For the text-containing cell, return its midpoint in [x, y] coordinate format. 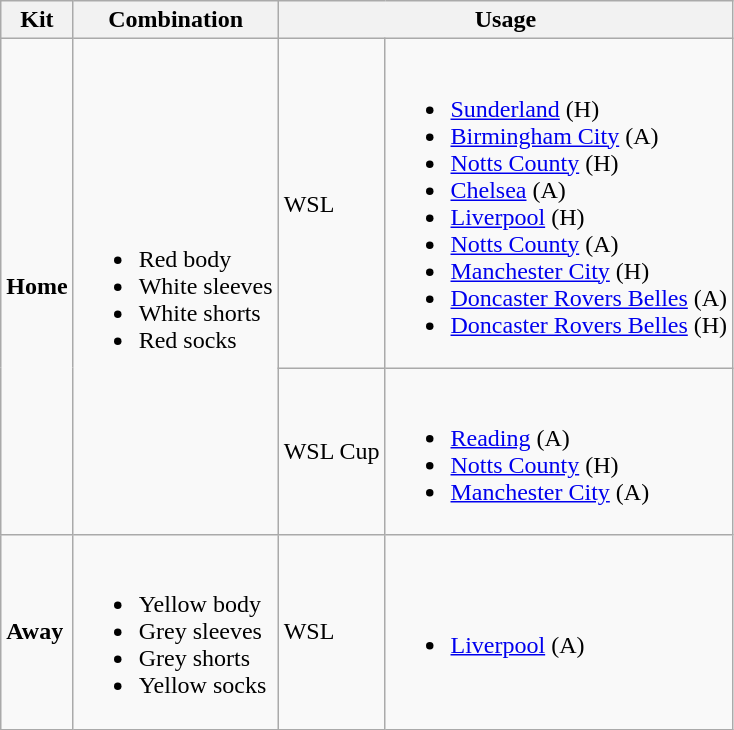
Red bodyWhite sleevesWhite shortsRed socks [176, 287]
Usage [506, 20]
Home [37, 287]
Away [37, 632]
WSL Cup [332, 452]
Reading (A)Notts County (H)Manchester City (A) [559, 452]
Kit [37, 20]
Combination [176, 20]
Yellow bodyGrey sleevesGrey shortsYellow socks [176, 632]
Liverpool (A) [559, 632]
